Pinpoint the cell where the given text exists, returning its (X, Y) midpoint coordinate. 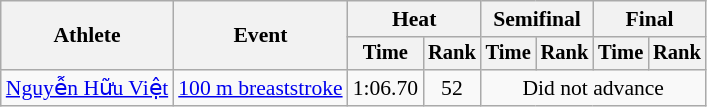
52 (452, 88)
100 m breaststroke (260, 88)
Nguyễn Hữu Việt (87, 88)
Heat (414, 19)
Athlete (87, 36)
Final (649, 19)
Semifinal (537, 19)
Did not advance (594, 88)
Event (260, 36)
1:06.70 (386, 88)
